Locate the cell with the specified text and output its [x, y] center coordinate. 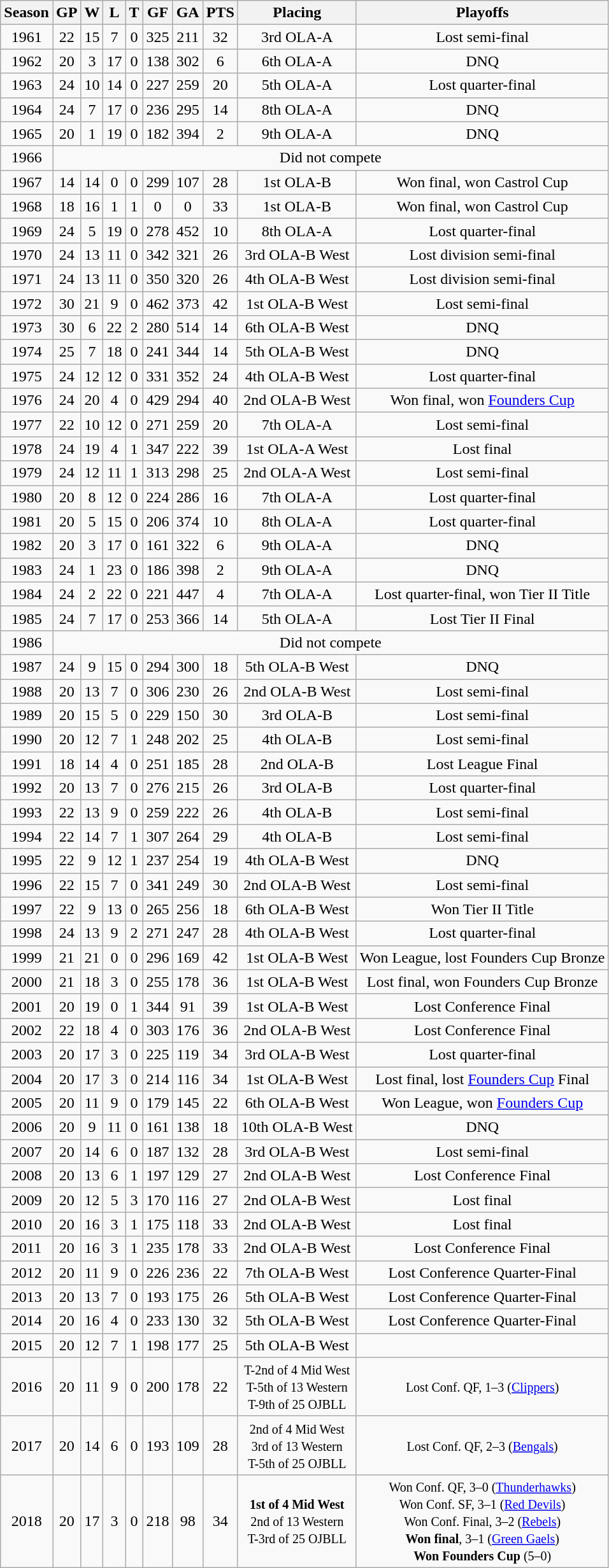
10th OLA-B West [297, 1127]
Lost final, lost Founders Cup Final [482, 1079]
1964 [27, 109]
1998 [27, 933]
374 [187, 521]
109 [187, 1445]
Season [27, 13]
299 [158, 182]
130 [187, 1321]
307 [158, 837]
350 [158, 279]
1st of 4 Mid West2nd of 13 WesternT-3rd of 25 OJBLL [297, 1521]
8 [92, 497]
237 [158, 861]
253 [158, 618]
2006 [27, 1127]
2017 [27, 1445]
398 [187, 570]
1971 [27, 279]
302 [187, 61]
280 [158, 328]
1992 [27, 788]
254 [187, 861]
T-2nd of 4 Mid WestT-5th of 13 WesternT-9th of 25 OJBLL [297, 1387]
2004 [27, 1079]
129 [187, 1176]
145 [187, 1103]
235 [158, 1248]
186 [158, 570]
23 [115, 570]
GP [66, 13]
2018 [27, 1521]
1961 [27, 37]
1985 [27, 618]
233 [158, 1321]
1988 [27, 691]
2012 [27, 1273]
1974 [27, 352]
202 [187, 740]
366 [187, 618]
1973 [27, 328]
2010 [27, 1224]
GA [187, 13]
198 [158, 1345]
1963 [27, 85]
1995 [27, 861]
2005 [27, 1103]
229 [158, 716]
248 [158, 740]
1st OLA-A West [297, 449]
373 [187, 304]
98 [187, 1521]
Won League, lost Founders Cup Bronze [482, 957]
169 [187, 957]
2nd OLA-A West [297, 473]
150 [187, 716]
1968 [27, 206]
6th OLA-A [297, 61]
Lost final, won Founders Cup Bronze [482, 982]
215 [187, 788]
241 [158, 352]
1972 [27, 304]
7th OLA-B West [297, 1273]
2000 [27, 982]
2015 [27, 1345]
249 [187, 885]
255 [158, 982]
PTS [220, 13]
Won Tier II Title [482, 909]
256 [187, 909]
1994 [27, 837]
230 [187, 691]
278 [158, 230]
1981 [27, 521]
452 [187, 230]
2008 [27, 1176]
1969 [27, 230]
T [134, 13]
286 [187, 497]
L [115, 13]
322 [187, 546]
Lost Tier II Final [482, 618]
227 [158, 85]
179 [158, 1103]
176 [187, 1030]
29 [220, 837]
132 [187, 1152]
2nd of 4 Mid West3rd of 13 WesternT-5th of 25 OJBLL [297, 1445]
1965 [27, 134]
225 [158, 1054]
206 [158, 521]
40 [220, 400]
1984 [27, 594]
Lost Conf. QF, 2–3 (Bengals) [482, 1445]
265 [158, 909]
118 [187, 1224]
1990 [27, 740]
2nd OLA-B [297, 764]
218 [158, 1521]
298 [187, 473]
352 [187, 376]
1989 [27, 716]
91 [187, 1006]
GF [158, 13]
1966 [27, 158]
214 [158, 1079]
342 [158, 255]
331 [158, 376]
321 [187, 255]
1975 [27, 376]
Lost League Final [482, 764]
2001 [27, 1006]
224 [158, 497]
1996 [27, 885]
1980 [27, 497]
1982 [27, 546]
1991 [27, 764]
197 [158, 1176]
251 [158, 764]
211 [187, 37]
119 [187, 1054]
264 [187, 837]
296 [158, 957]
1979 [27, 473]
221 [158, 594]
170 [158, 1200]
1997 [27, 909]
2013 [27, 1297]
1976 [27, 400]
1978 [27, 449]
295 [187, 109]
W [92, 13]
185 [187, 764]
2016 [27, 1387]
1967 [27, 182]
187 [158, 1152]
300 [187, 667]
462 [158, 304]
2014 [27, 1321]
177 [187, 1345]
2002 [27, 1030]
1977 [27, 425]
3rd OLA-A [297, 37]
303 [158, 1030]
2011 [27, 1248]
394 [187, 134]
1993 [27, 812]
2003 [27, 1054]
Playoffs [482, 13]
Won Conf. QF, 3–0 (Thunderhawks)Won Conf. SF, 3–1 (Red Devils)Won Conf. Final, 3–2 (Rebels)Won final, 3–1 (Green Gaels)Won Founders Cup (5–0) [482, 1521]
1962 [27, 61]
514 [187, 328]
306 [158, 691]
447 [187, 594]
347 [158, 449]
320 [187, 279]
182 [158, 134]
2007 [27, 1152]
276 [158, 788]
1970 [27, 255]
Won League, won Founders Cup [482, 1103]
325 [158, 37]
200 [158, 1387]
1999 [27, 957]
Lost Conf. QF, 1–3 (Clippers) [482, 1387]
247 [187, 933]
341 [158, 885]
226 [158, 1273]
1987 [27, 667]
Lost quarter-final, won Tier II Title [482, 594]
Won final, won Founders Cup [482, 400]
Placing [297, 13]
2009 [27, 1200]
429 [158, 400]
107 [187, 182]
1986 [27, 642]
1983 [27, 570]
313 [158, 473]
